Provide the [x, y] coordinate of the cell's center where the given text is located.  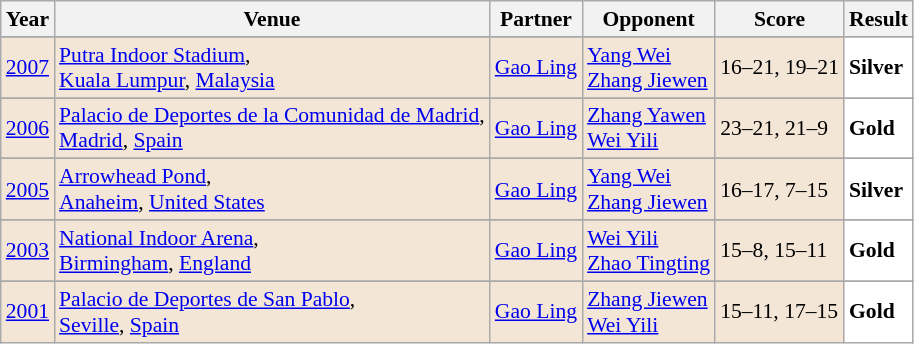
National Indoor Arena,Birmingham, England [272, 250]
Score [780, 19]
2003 [28, 250]
Result [878, 19]
2005 [28, 190]
2007 [28, 68]
2001 [28, 312]
23–21, 21–9 [780, 128]
16–17, 7–15 [780, 190]
Arrowhead Pond,Anaheim, United States [272, 190]
Year [28, 19]
Palacio de Deportes de la Comunidad de Madrid,Madrid, Spain [272, 128]
Opponent [648, 19]
Palacio de Deportes de San Pablo,Seville, Spain [272, 312]
Venue [272, 19]
16–21, 19–21 [780, 68]
Putra Indoor Stadium,Kuala Lumpur, Malaysia [272, 68]
Zhang Jiewen Wei Yili [648, 312]
Zhang Yawen Wei Yili [648, 128]
Partner [536, 19]
2006 [28, 128]
15–11, 17–15 [780, 312]
Wei Yili Zhao Tingting [648, 250]
15–8, 15–11 [780, 250]
